Return the (X, Y) coordinate for the center point of the cell that contains the specified text.  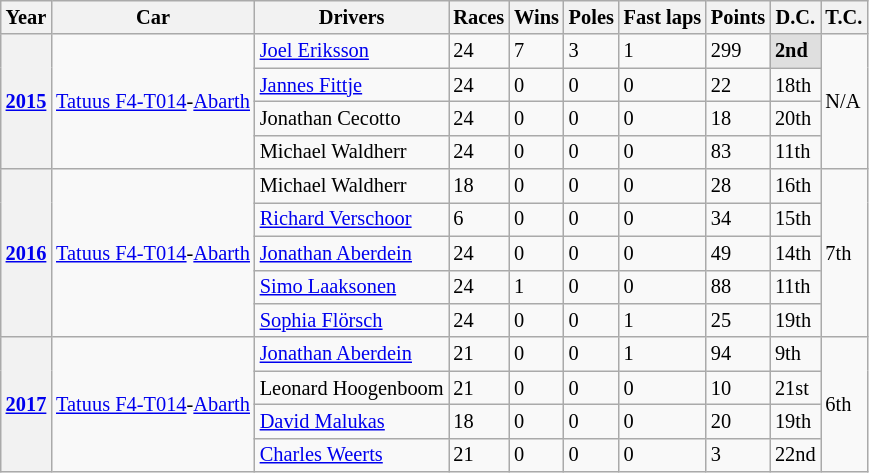
22 (738, 85)
16th (795, 186)
7th (844, 253)
18th (795, 85)
Jonathan Cecotto (352, 118)
Jannes Fittje (352, 85)
6 (480, 219)
N/A (844, 102)
David Malukas (352, 421)
2nd (795, 51)
Points (738, 17)
14th (795, 253)
Car (153, 17)
2016 (26, 253)
49 (738, 253)
Fast laps (662, 17)
20th (795, 118)
Simo Laaksonen (352, 287)
83 (738, 152)
Wins (536, 17)
Sophia Flörsch (352, 320)
Races (480, 17)
D.C. (795, 17)
21st (795, 388)
94 (738, 354)
7 (536, 51)
20 (738, 421)
Poles (592, 17)
88 (738, 287)
2017 (26, 404)
25 (738, 320)
T.C. (844, 17)
Year (26, 17)
Richard Verschoor (352, 219)
2015 (26, 102)
9th (795, 354)
Charles Weerts (352, 455)
28 (738, 186)
6th (844, 404)
15th (795, 219)
Drivers (352, 17)
34 (738, 219)
Leonard Hoogenboom (352, 388)
299 (738, 51)
10 (738, 388)
Joel Eriksson (352, 51)
22nd (795, 455)
